Search for the cell housing the specified text and yield its (x, y) center coordinate. 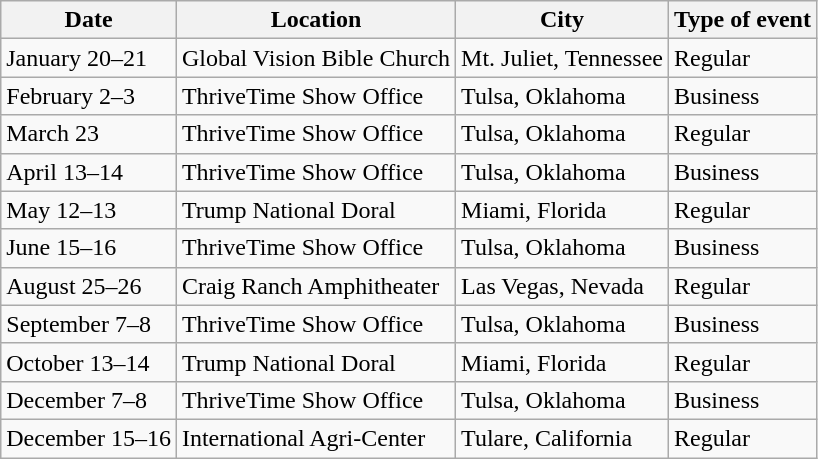
August 25–26 (89, 286)
September 7–8 (89, 324)
February 2–3 (89, 96)
October 13–14 (89, 362)
May 12–13 (89, 210)
June 15–16 (89, 248)
Type of event (742, 20)
Global Vision Bible Church (316, 58)
Tulare, California (562, 438)
Date (89, 20)
April 13–14 (89, 172)
Las Vegas, Nevada (562, 286)
Mt. Juliet, Tennessee (562, 58)
Craig Ranch Amphitheater (316, 286)
March 23 (89, 134)
International Agri-Center (316, 438)
Location (316, 20)
December 15–16 (89, 438)
January 20–21 (89, 58)
City (562, 20)
December 7–8 (89, 400)
